Return (x, y) of the center of cell containing provided text 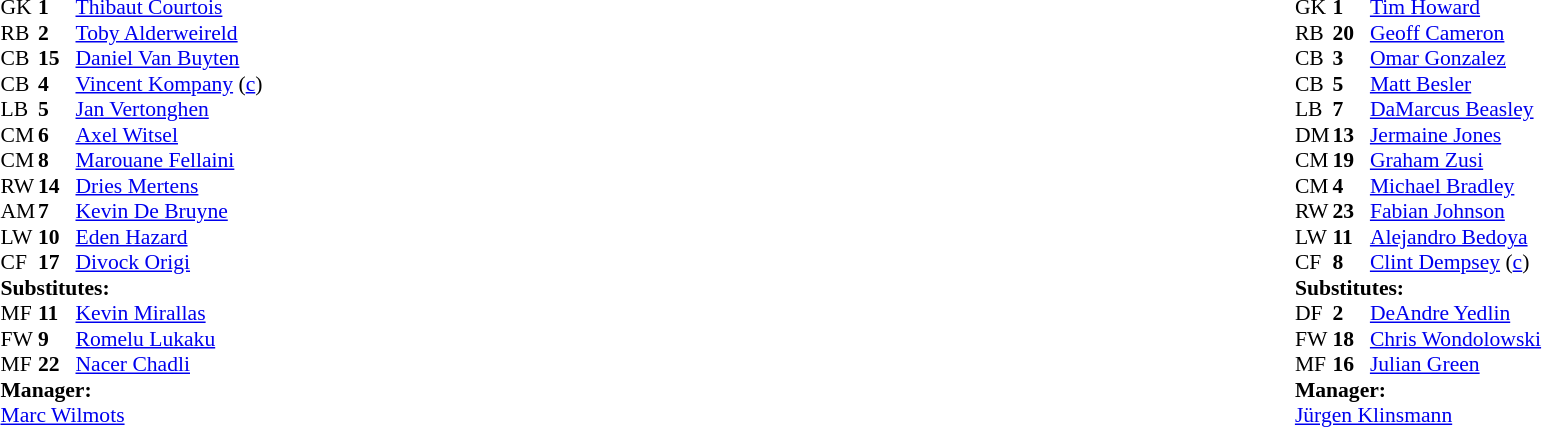
3 (1351, 59)
Omar Gonzalez (1456, 59)
Julian Green (1456, 365)
16 (1351, 365)
Vincent Kompany (c) (170, 84)
23 (1351, 211)
Alejandro Bedoya (1456, 237)
AM (19, 211)
Divock Origi (170, 263)
Dries Mertens (170, 186)
Kevin De Bruyne (170, 211)
Graham Zusi (1456, 161)
Chris Wondolowski (1456, 339)
Axel Witsel (170, 135)
19 (1351, 161)
14 (57, 186)
15 (57, 59)
18 (1351, 339)
Jermaine Jones (1456, 135)
17 (57, 263)
Jan Vertonghen (170, 109)
Eden Hazard (170, 237)
DeAndre Yedlin (1456, 313)
DM (1314, 135)
9 (57, 339)
Matt Besler (1456, 84)
13 (1351, 135)
Daniel Van Buyten (170, 59)
10 (57, 237)
Romelu Lukaku (170, 339)
Michael Bradley (1456, 186)
Nacer Chadli (170, 365)
DF (1314, 313)
22 (57, 365)
6 (57, 135)
Fabian Johnson (1456, 211)
20 (1351, 33)
Toby Alderweireld (170, 33)
Geoff Cameron (1456, 33)
DaMarcus Beasley (1456, 109)
Kevin Mirallas (170, 313)
Clint Dempsey (c) (1456, 263)
Marouane Fellaini (170, 161)
